Capture the cell that displays the provided text and extract its [X, Y] central coordinate. 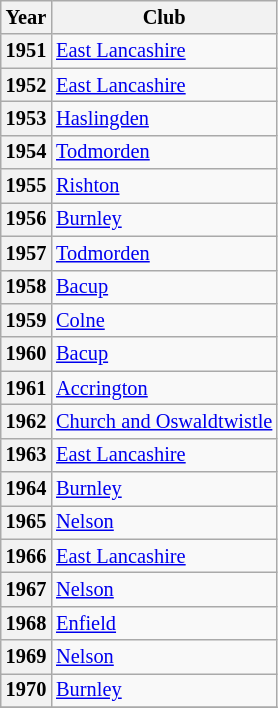
1969 [26, 657]
Enfield [164, 623]
1955 [26, 186]
1959 [26, 320]
1958 [26, 287]
1960 [26, 354]
Colne [164, 320]
1957 [26, 253]
1951 [26, 51]
Rishton [164, 186]
Church and Oswaldtwistle [164, 421]
1952 [26, 85]
Club [164, 17]
1962 [26, 421]
1968 [26, 623]
1953 [26, 118]
1961 [26, 388]
1956 [26, 219]
Haslingden [164, 118]
1964 [26, 489]
Accrington [164, 388]
1963 [26, 455]
1967 [26, 589]
1965 [26, 522]
1970 [26, 690]
Year [26, 17]
1954 [26, 152]
1966 [26, 556]
